Search for the cell housing the specified text and yield its (x, y) center coordinate. 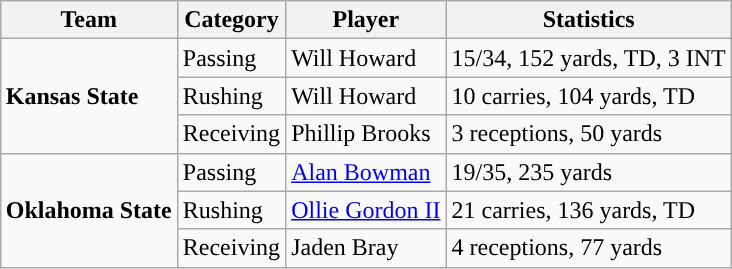
Statistics (588, 20)
3 receptions, 50 yards (588, 134)
4 receptions, 77 yards (588, 248)
Phillip Brooks (366, 134)
Category (231, 20)
21 carries, 136 yards, TD (588, 210)
15/34, 152 yards, TD, 3 INT (588, 58)
Alan Bowman (366, 172)
19/35, 235 yards (588, 172)
Jaden Bray (366, 248)
Ollie Gordon II (366, 210)
10 carries, 104 yards, TD (588, 96)
Oklahoma State (88, 210)
Team (88, 20)
Kansas State (88, 96)
Player (366, 20)
